Search for the cell housing the specified text and yield its (X, Y) center coordinate. 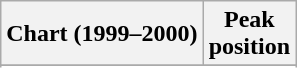
Peakposition (249, 34)
Chart (1999–2000) (102, 34)
